Find where the given text appears and provide that cell's center as (X, Y) coordinate. 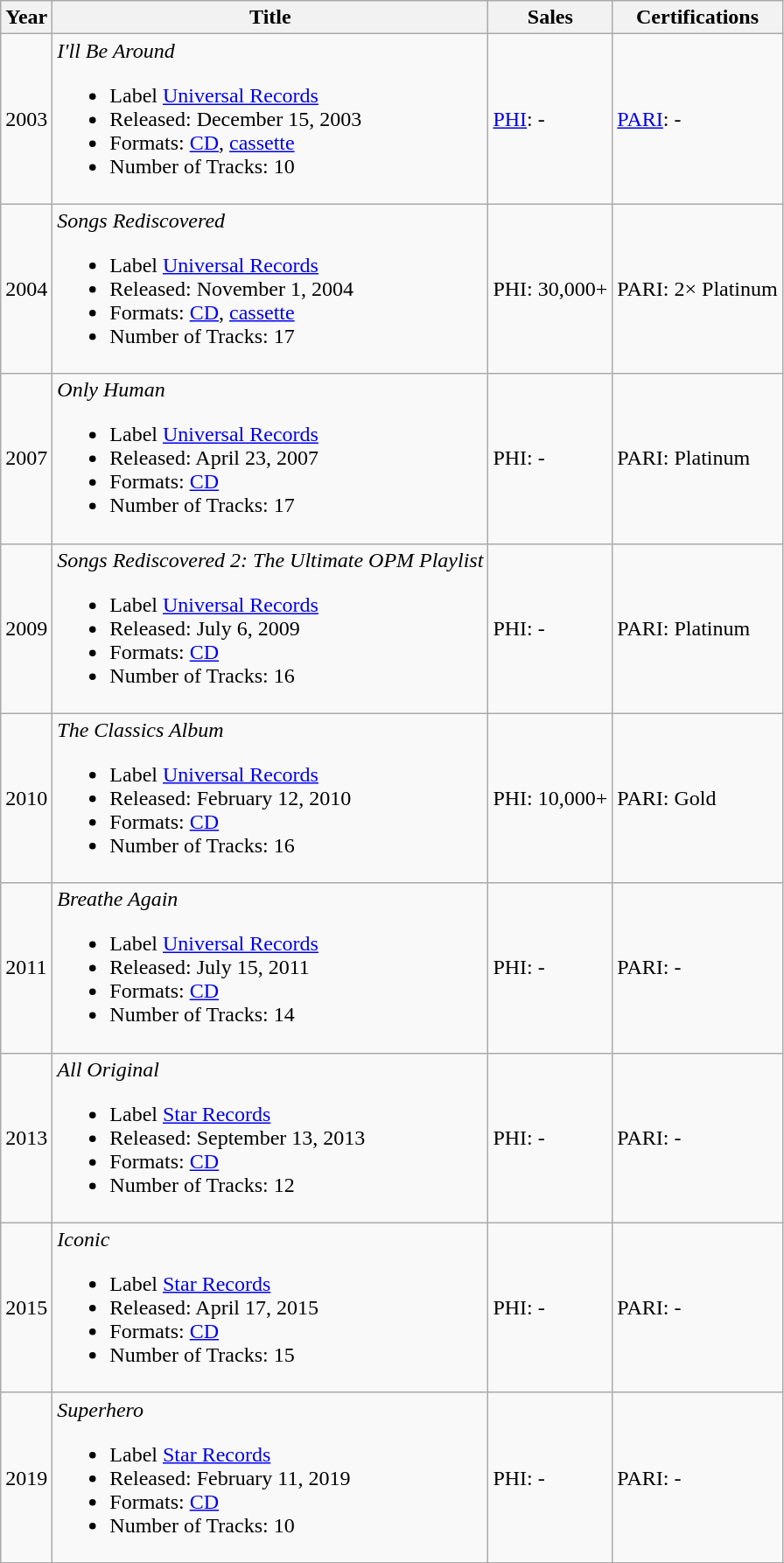
PHI: 10,000+ (550, 798)
Songs Rediscovered 2: The Ultimate OPM PlaylistLabel Universal RecordsReleased: July 6, 2009Formats: CDNumber of Tracks: 16 (270, 628)
2019 (26, 1477)
2004 (26, 289)
I'll Be AroundLabel Universal RecordsReleased: December 15, 2003Formats: CD, cassetteNumber of Tracks: 10 (270, 119)
PARI: 2× Platinum (697, 289)
2011 (26, 968)
Title (270, 18)
All OriginalLabel Star RecordsReleased: September 13, 2013Formats: CDNumber of Tracks: 12 (270, 1138)
Certifications (697, 18)
PHI: 30,000+ (550, 289)
Songs RediscoveredLabel Universal RecordsReleased: November 1, 2004Formats: CD, cassetteNumber of Tracks: 17 (270, 289)
Only HumanLabel Universal RecordsReleased: April 23, 2007Formats: CDNumber of Tracks: 17 (270, 459)
Breathe AgainLabel Universal RecordsReleased: July 15, 2011Formats: CDNumber of Tracks: 14 (270, 968)
2003 (26, 119)
2013 (26, 1138)
2015 (26, 1307)
IconicLabel Star RecordsReleased: April 17, 2015Formats: CDNumber of Tracks: 15 (270, 1307)
The Classics AlbumLabel Universal RecordsReleased: February 12, 2010Formats: CDNumber of Tracks: 16 (270, 798)
2007 (26, 459)
2009 (26, 628)
SuperheroLabel Star RecordsReleased: February 11, 2019Formats: CDNumber of Tracks: 10 (270, 1477)
2010 (26, 798)
PARI: Gold (697, 798)
Sales (550, 18)
Year (26, 18)
